Identify which cell holds the provided text, then report its (X, Y) central coordinate. 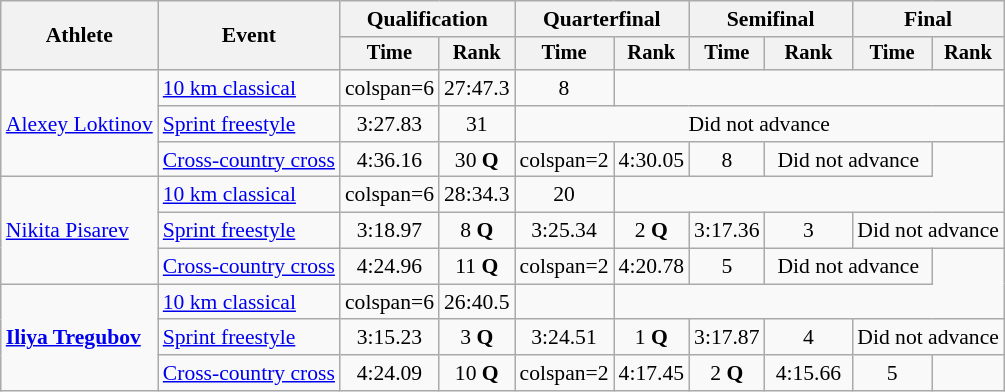
4:17.45 (652, 373)
4:36.16 (390, 160)
3:24.51 (564, 338)
4:20.78 (652, 267)
4 (809, 338)
Event (249, 36)
3:18.97 (390, 231)
Alexey Loktinov (80, 124)
Semifinal (770, 19)
27:47.3 (476, 88)
30 Q (476, 160)
Athlete (80, 36)
11 Q (476, 267)
31 (476, 124)
20 (564, 195)
28:34.3 (476, 195)
10 Q (476, 373)
Final (928, 19)
26:40.5 (476, 302)
8 Q (476, 231)
3:15.23 (390, 338)
3:25.34 (564, 231)
3:17.36 (726, 231)
4:15.66 (809, 373)
1 Q (652, 338)
Quarterfinal (602, 19)
3 (809, 231)
Qualification (428, 19)
3:17.87 (726, 338)
3:27.83 (390, 124)
4:30.05 (652, 160)
Nikita Pisarev (80, 230)
3 Q (476, 338)
4:24.09 (390, 373)
4:24.96 (390, 267)
Iliya Tregubov (80, 338)
